Return [X, Y] of the center of cell containing provided text 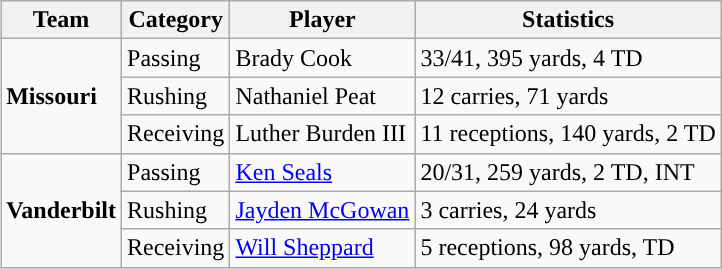
Ken Seals [322, 172]
Missouri [62, 96]
Vanderbilt [62, 210]
Will Sheppard [322, 248]
Luther Burden III [322, 134]
33/41, 395 yards, 4 TD [568, 58]
Nathaniel Peat [322, 96]
Player [322, 20]
Category [176, 20]
12 carries, 71 yards [568, 96]
5 receptions, 98 yards, TD [568, 248]
20/31, 259 yards, 2 TD, INT [568, 172]
3 carries, 24 yards [568, 210]
Statistics [568, 20]
Jayden McGowan [322, 210]
Brady Cook [322, 58]
Team [62, 20]
11 receptions, 140 yards, 2 TD [568, 134]
